Return the [X, Y] coordinate for the center point of the cell that contains the specified text.  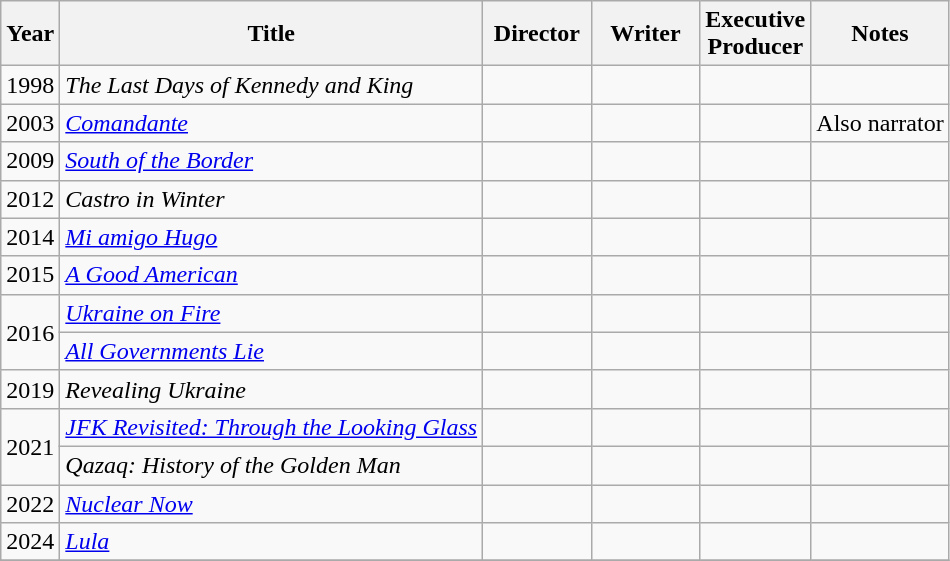
Title [272, 34]
The Last Days of Kennedy and King [272, 85]
All Governments Lie [272, 351]
Notes [880, 34]
South of the Border [272, 161]
Castro in Winter [272, 199]
2012 [30, 199]
Year [30, 34]
Mi amigo Hugo [272, 237]
1998 [30, 85]
Lula [272, 542]
2021 [30, 446]
2003 [30, 123]
Revealing Ukraine [272, 389]
2016 [30, 332]
Qazaq: History of the Golden Man [272, 465]
ExecutiveProducer [756, 34]
Ukraine on Fire [272, 313]
A Good American [272, 275]
2015 [30, 275]
2022 [30, 503]
Comandante [272, 123]
Nuclear Now [272, 503]
Also narrator [880, 123]
2014 [30, 237]
Director [538, 34]
2024 [30, 542]
JFK Revisited: Through the Looking Glass [272, 427]
2009 [30, 161]
2019 [30, 389]
Writer [646, 34]
